Locate the cell with the specified text and output its [X, Y] center coordinate. 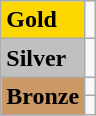
Silver [43, 58]
Bronze [43, 96]
Gold [43, 20]
